Pinpoint the cell where the given text exists, returning its [X, Y] midpoint coordinate. 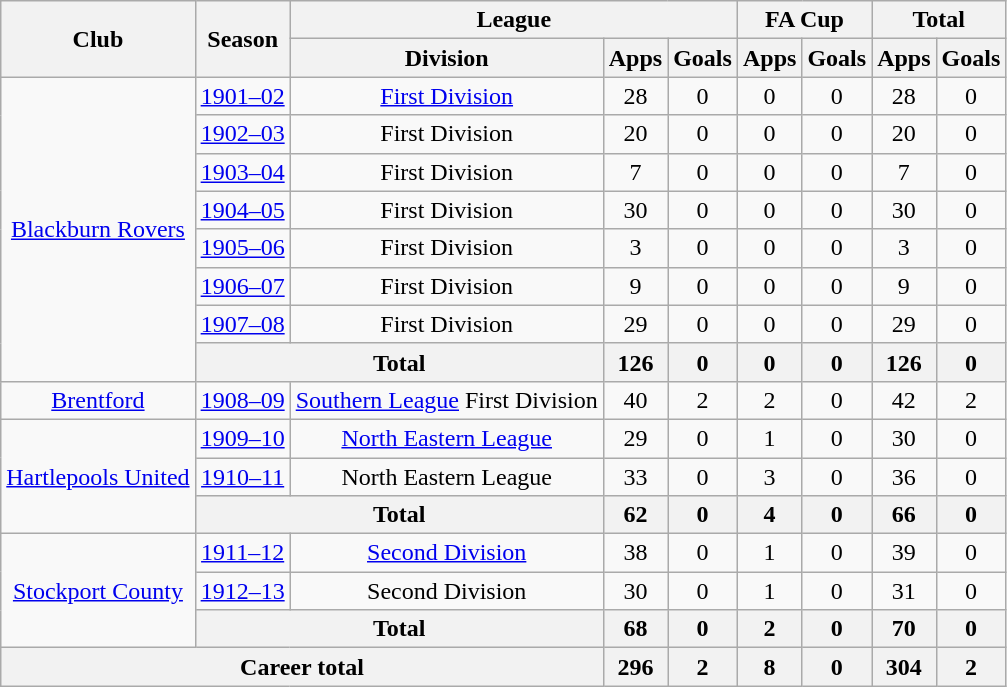
1910–11 [242, 477]
62 [635, 515]
1906–07 [242, 286]
70 [904, 629]
Season [242, 39]
Career total [302, 667]
4 [769, 515]
Hartlepools United [98, 476]
66 [904, 515]
296 [635, 667]
304 [904, 667]
Division [446, 58]
1904–05 [242, 210]
1903–04 [242, 172]
League [514, 20]
36 [904, 477]
38 [635, 553]
Stockport County [98, 591]
33 [635, 477]
FA Cup [804, 20]
1908–09 [242, 400]
Southern League First Division [446, 400]
40 [635, 400]
Brentford [98, 400]
Club [98, 39]
1907–08 [242, 324]
1912–13 [242, 591]
8 [769, 667]
1909–10 [242, 438]
42 [904, 400]
1911–12 [242, 553]
39 [904, 553]
Blackburn Rovers [98, 229]
31 [904, 591]
68 [635, 629]
1902–03 [242, 134]
1901–02 [242, 96]
1905–06 [242, 248]
